Find where the given text appears and provide that cell's center as [x, y] coordinate. 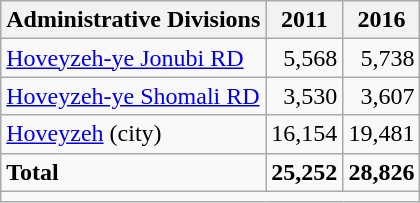
Hoveyzeh-ye Jonubi RD [134, 58]
3,607 [382, 96]
3,530 [304, 96]
25,252 [304, 172]
5,738 [382, 58]
16,154 [304, 134]
2011 [304, 20]
Hoveyzeh-ye Shomali RD [134, 96]
Total [134, 172]
19,481 [382, 134]
5,568 [304, 58]
Hoveyzeh (city) [134, 134]
Administrative Divisions [134, 20]
2016 [382, 20]
28,826 [382, 172]
